For the text-containing cell, return its midpoint in (X, Y) coordinate format. 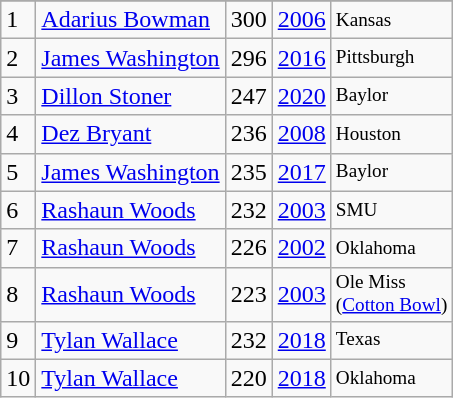
Ole Miss(Cotton Bowl) (392, 294)
1 (18, 20)
2017 (302, 172)
Adarius Bowman (130, 20)
247 (248, 96)
SMU (392, 210)
2002 (302, 248)
Dillon Stoner (130, 96)
2 (18, 58)
235 (248, 172)
8 (18, 294)
Pittsburgh (392, 58)
2016 (302, 58)
296 (248, 58)
7 (18, 248)
4 (18, 134)
Houston (392, 134)
Dez Bryant (130, 134)
5 (18, 172)
9 (18, 340)
6 (18, 210)
236 (248, 134)
226 (248, 248)
Texas (392, 340)
223 (248, 294)
2008 (302, 134)
10 (18, 378)
Kansas (392, 20)
2006 (302, 20)
300 (248, 20)
2020 (302, 96)
3 (18, 96)
220 (248, 378)
